Locate the cell with the specified text and output its [X, Y] center coordinate. 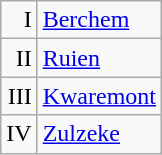
III [19, 96]
Ruien [99, 58]
Zulzeke [99, 134]
Berchem [99, 20]
Kwaremont [99, 96]
II [19, 58]
IV [19, 134]
I [19, 20]
